Capture the cell that displays the provided text and extract its [X, Y] central coordinate. 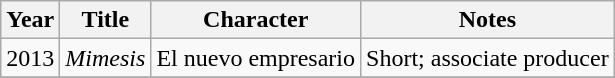
El nuevo empresario [256, 58]
Title [106, 20]
Notes [488, 20]
Character [256, 20]
Year [30, 20]
2013 [30, 58]
Mimesis [106, 58]
Short; associate producer [488, 58]
